Return the [x, y] coordinate for the center point of the cell that contains the specified text.  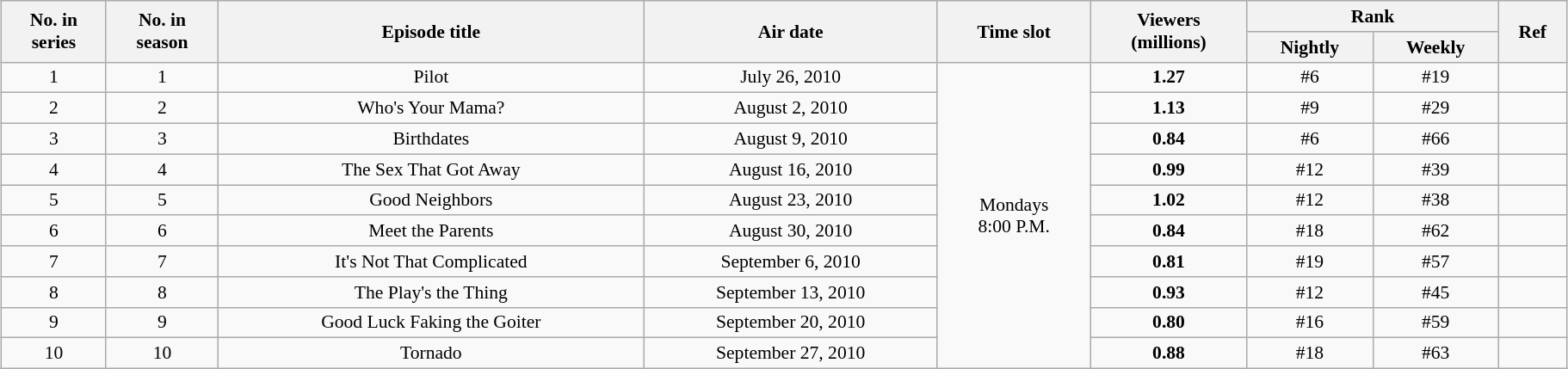
Ref [1532, 31]
#63 [1435, 354]
August 16, 2010 [790, 169]
1.02 [1169, 200]
#29 [1435, 108]
August 9, 2010 [790, 139]
September 27, 2010 [790, 354]
August 2, 2010 [790, 108]
Birthdates [431, 139]
Nightly [1310, 47]
Time slot [1014, 31]
Weekly [1435, 47]
#59 [1435, 323]
Pilot [431, 77]
#9 [1310, 108]
#57 [1435, 261]
Good Luck Faking the Goiter [431, 323]
#62 [1435, 231]
0.81 [1169, 261]
1.13 [1169, 108]
Air date [790, 31]
July 26, 2010 [790, 77]
#16 [1310, 323]
September 6, 2010 [790, 261]
The Play's the Thing [431, 292]
Episode title [431, 31]
No. inseries [54, 31]
0.93 [1169, 292]
#38 [1435, 200]
No. inseason [162, 31]
The Sex That Got Away [431, 169]
#39 [1435, 169]
Meet the Parents [431, 231]
#66 [1435, 139]
Rank [1373, 16]
1.27 [1169, 77]
August 23, 2010 [790, 200]
September 20, 2010 [790, 323]
0.99 [1169, 169]
Who's Your Mama? [431, 108]
#45 [1435, 292]
September 13, 2010 [790, 292]
0.88 [1169, 354]
Good Neighbors [431, 200]
0.80 [1169, 323]
Mondays8:00 P.M. [1014, 215]
Tornado [431, 354]
August 30, 2010 [790, 231]
It's Not That Complicated [431, 261]
Viewers(millions) [1169, 31]
